Locate the cell with the specified text and output its [x, y] center coordinate. 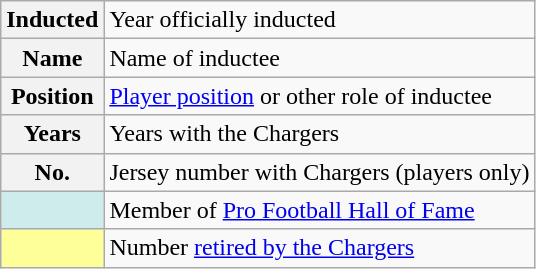
Position [52, 96]
Name of inductee [320, 58]
Jersey number with Chargers (players only) [320, 172]
Inducted [52, 20]
Member of Pro Football Hall of Fame [320, 210]
Year officially inducted [320, 20]
Name [52, 58]
Number retired by the Chargers [320, 248]
Player position or other role of inductee [320, 96]
Years [52, 134]
Years with the Chargers [320, 134]
No. [52, 172]
